Output the (X, Y) coordinate of the center of the cell containing the given text.  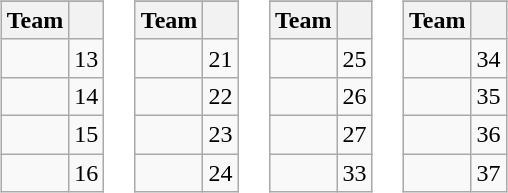
14 (86, 96)
23 (220, 134)
25 (354, 58)
35 (488, 96)
21 (220, 58)
34 (488, 58)
22 (220, 96)
13 (86, 58)
15 (86, 134)
33 (354, 173)
27 (354, 134)
16 (86, 173)
24 (220, 173)
37 (488, 173)
26 (354, 96)
36 (488, 134)
